Pinpoint the cell where the given text exists, returning its (x, y) midpoint coordinate. 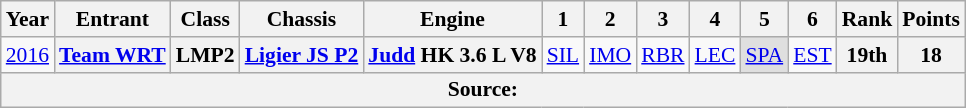
1 (564, 19)
6 (812, 19)
IMO (610, 55)
Judd HK 3.6 L V8 (452, 55)
19th (868, 55)
4 (716, 19)
Source: (483, 90)
EST (812, 55)
5 (764, 19)
SIL (564, 55)
2016 (28, 55)
Rank (868, 19)
SPA (764, 55)
Team WRT (112, 55)
LMP2 (206, 55)
18 (931, 55)
2 (610, 19)
Points (931, 19)
Class (206, 19)
Year (28, 19)
Entrant (112, 19)
3 (662, 19)
LEC (716, 55)
Engine (452, 19)
RBR (662, 55)
Ligier JS P2 (302, 55)
Chassis (302, 19)
